Provide the [X, Y] coordinate of the cell's center where the given text is located.  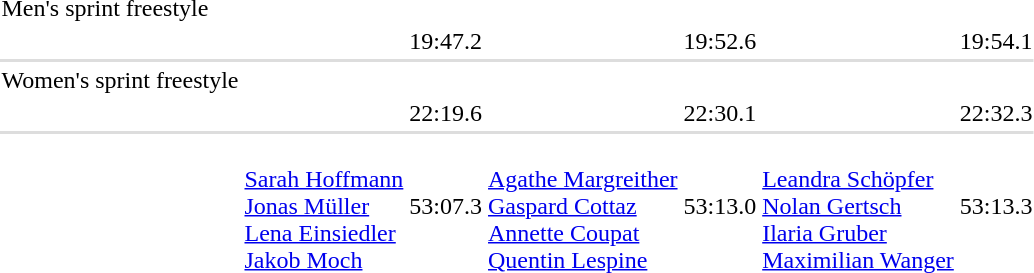
19:54.1 [996, 41]
19:47.2 [446, 41]
19:52.6 [720, 41]
22:30.1 [720, 113]
22:32.3 [996, 113]
Women's sprint freestyle [120, 80]
22:19.6 [446, 113]
